Search for the cell housing the specified text and yield its [x, y] center coordinate. 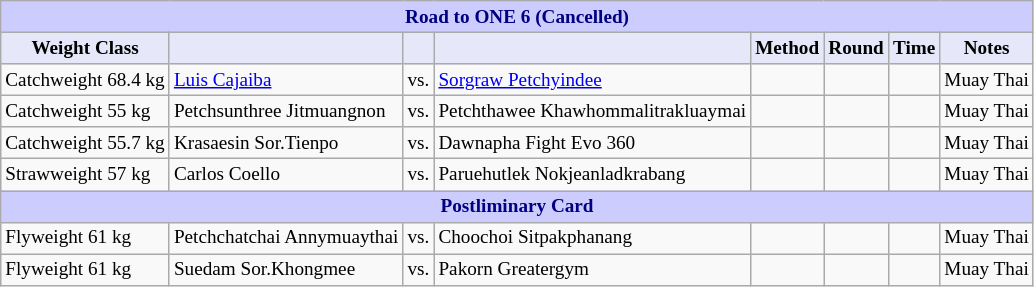
Weight Class [86, 48]
Method [788, 48]
Luis Cajaiba [286, 80]
Pakorn Greatergym [592, 270]
Petchsunthree Jitmuangnon [286, 111]
Krasaesin Sor.Tienpo [286, 143]
Suedam Sor.Khongmee [286, 270]
Catchweight 55 kg [86, 111]
Time [914, 48]
Catchweight 68.4 kg [86, 80]
Paruehutlek Nokjeanladkrabang [592, 175]
Carlos Coello [286, 175]
Petchchatchai Annymuaythai [286, 238]
Choochoi Sitpakphanang [592, 238]
Strawweight 57 kg [86, 175]
Road to ONE 6 (Cancelled) [518, 17]
Petchthawee Khawhommalitrakluaymai [592, 111]
Notes [987, 48]
Dawnapha Fight Evo 360 [592, 143]
Round [856, 48]
Sorgraw Petchyindee [592, 80]
Postliminary Card [518, 206]
Catchweight 55.7 kg [86, 143]
